Locate the cell with the specified text and output its (X, Y) center coordinate. 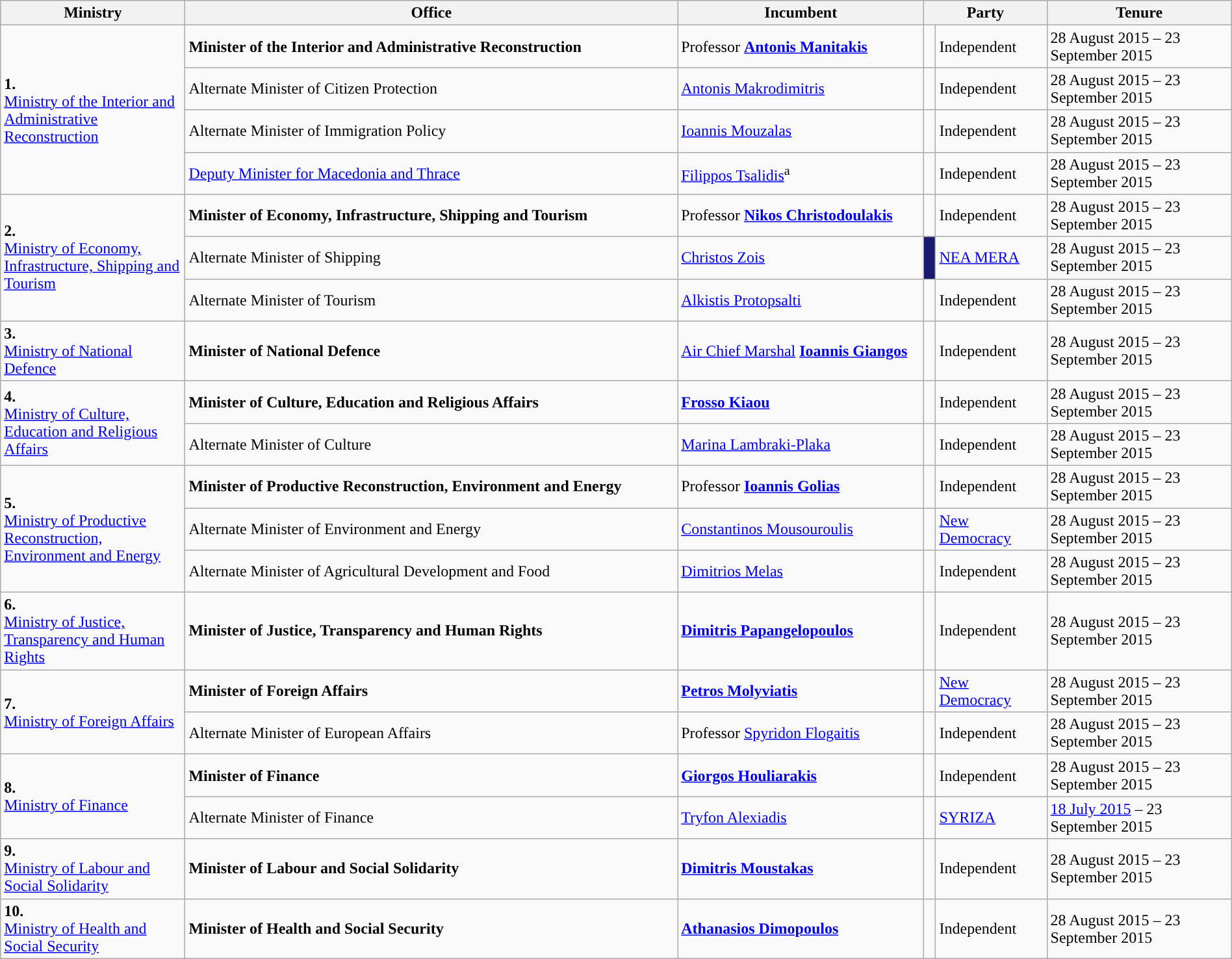
7.Ministry of Foreign Affairs (93, 712)
Tryfon Alexiadis (801, 817)
Dimitrios Melas (801, 572)
Alternate Minister of Shipping (431, 257)
Constantinos Mousouroulis (801, 529)
Alternate Minister of Immigration Policy (431, 131)
Professor Nikos Christodoulakis (801, 216)
Dimitris Papangelopoulos (801, 632)
Alternate Minister of European Affairs (431, 733)
Alternate Minister of Culture (431, 444)
2.Ministry of Economy, Infrastructure, Shipping and Tourism (93, 257)
Petros Molyviatis (801, 691)
18 July 2015 – 23 September 2015 (1139, 817)
Alkistis Protopsalti (801, 300)
Air Chief Marshal Ioannis Giangos (801, 351)
Deputy Minister for Macedonia and Thrace (431, 173)
10.Ministry of Health and Social Security (93, 928)
Professor Antonis Manitakis (801, 47)
Minister of Productive Reconstruction, Environment and Energy (431, 486)
Alternate Minister of Environment and Energy (431, 529)
Minister of Justice, Transparency and Human Rights (431, 632)
Giorgos Houliarakis (801, 776)
Party (985, 13)
Alternate Minister of Citizen Protection (431, 88)
1.Ministry of the Interior and Administrative Reconstruction (93, 110)
Alternate Minister of Finance (431, 817)
9.Ministry of Labour and Social Solidarity (93, 869)
Christos Zois (801, 257)
Minister of Foreign Affairs (431, 691)
Athanasios Dimopoulos (801, 928)
4.Ministry of Culture, Education and Religious Affairs (93, 423)
Dimitris Moustakas (801, 869)
Office (431, 13)
Alternate Minister of Agricultural Development and Food (431, 572)
Filippos Tsalidisa (801, 173)
Frosso Kiaou (801, 402)
Professor Ioannis Golias (801, 486)
Minister of Health and Social Security (431, 928)
Minister of Economy, Infrastructure, Shipping and Tourism (431, 216)
Incumbent (801, 13)
Tenure (1139, 13)
Minister of Culture, Education and Religious Affairs (431, 402)
SYRIZA (992, 817)
5.Ministry of Productive Reconstruction, Environment and Energy (93, 529)
Ministry (93, 13)
Alternate Minister of Tourism (431, 300)
3.Ministry of National Defence (93, 351)
Minister of the Interior and Administrative Reconstruction (431, 47)
Minister of Finance (431, 776)
Ioannis Mouzalas (801, 131)
8.Ministry of Finance (93, 797)
Minister of Labour and Social Solidarity (431, 869)
Professor Spyridon Flogaitis (801, 733)
Minister of National Defence (431, 351)
6.Ministry of Justice, Transparency and Human Rights (93, 632)
Marina Lambraki-Plaka (801, 444)
NEA MERA (992, 257)
Antonis Makrodimitris (801, 88)
